Return (x, y) of the center of cell containing provided text 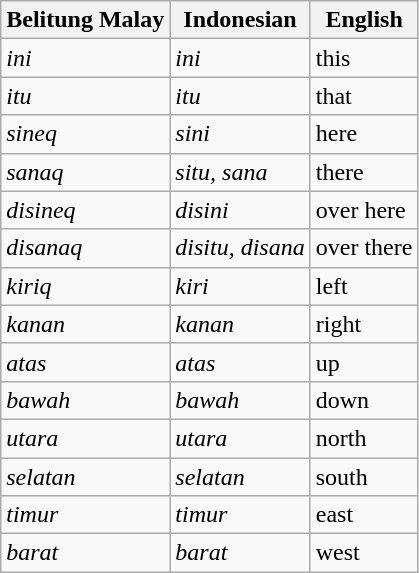
Indonesian (240, 20)
disanaq (86, 248)
situ, sana (240, 172)
north (364, 438)
over there (364, 248)
sineq (86, 134)
west (364, 553)
up (364, 362)
sini (240, 134)
sanaq (86, 172)
this (364, 58)
left (364, 286)
disineq (86, 210)
south (364, 477)
English (364, 20)
over here (364, 210)
kiriq (86, 286)
down (364, 400)
there (364, 172)
east (364, 515)
that (364, 96)
here (364, 134)
disini (240, 210)
kiri (240, 286)
Belitung Malay (86, 20)
right (364, 324)
disitu, disana (240, 248)
